Scan for the cell matching the given text and deliver its [x, y] coordinate at center. 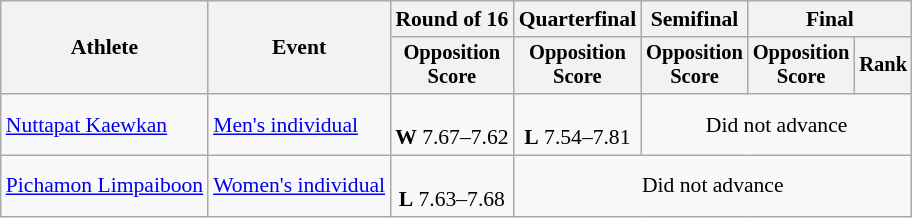
Women's individual [299, 186]
Quarterfinal [578, 19]
L 7.63–7.68 [452, 186]
Nuttapat Kaewkan [104, 124]
W 7.67–7.62 [452, 124]
Rank [883, 66]
Semifinal [694, 19]
Final [830, 19]
Men's individual [299, 124]
Pichamon Limpaiboon [104, 186]
L 7.54–7.81 [578, 124]
Event [299, 48]
Athlete [104, 48]
Round of 16 [452, 19]
